Determine the (X, Y) coordinate at the center of the cell enclosing the given text.  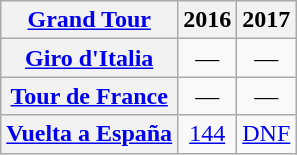
Giro d'Italia (90, 58)
144 (208, 134)
DNF (266, 134)
Vuelta a España (90, 134)
2016 (208, 20)
2017 (266, 20)
Tour de France (90, 96)
Grand Tour (90, 20)
